For the text-containing cell, return its midpoint in (x, y) coordinate format. 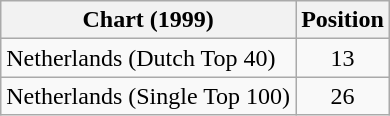
Position (343, 20)
Netherlands (Single Top 100) (148, 96)
26 (343, 96)
Netherlands (Dutch Top 40) (148, 58)
Chart (1999) (148, 20)
13 (343, 58)
